For the text-containing cell, return its midpoint in [X, Y] coordinate format. 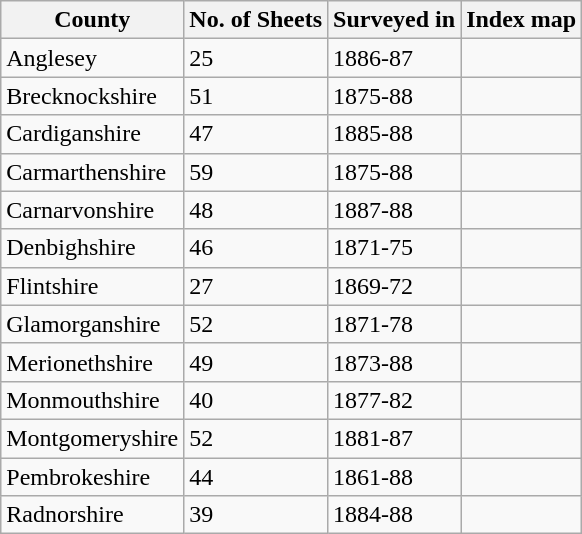
Merionethshire [92, 362]
Index map [522, 20]
25 [256, 58]
Surveyed in [394, 20]
Monmouthshire [92, 400]
1885-88 [394, 134]
1861-88 [394, 477]
Brecknockshire [92, 96]
1871-78 [394, 324]
Anglesey [92, 58]
1873-88 [394, 362]
46 [256, 248]
44 [256, 477]
Radnorshire [92, 515]
40 [256, 400]
39 [256, 515]
1869-72 [394, 286]
Cardiganshire [92, 134]
51 [256, 96]
49 [256, 362]
1887-88 [394, 210]
1881-87 [394, 438]
Pembrokeshire [92, 477]
Flintshire [92, 286]
59 [256, 172]
Glamorganshire [92, 324]
Carnarvonshire [92, 210]
48 [256, 210]
No. of Sheets [256, 20]
1884-88 [394, 515]
1871-75 [394, 248]
Denbighshire [92, 248]
47 [256, 134]
1877-82 [394, 400]
1886-87 [394, 58]
Montgomeryshire [92, 438]
Carmarthenshire [92, 172]
County [92, 20]
27 [256, 286]
